Pinpoint the cell where the given text exists, returning its (X, Y) midpoint coordinate. 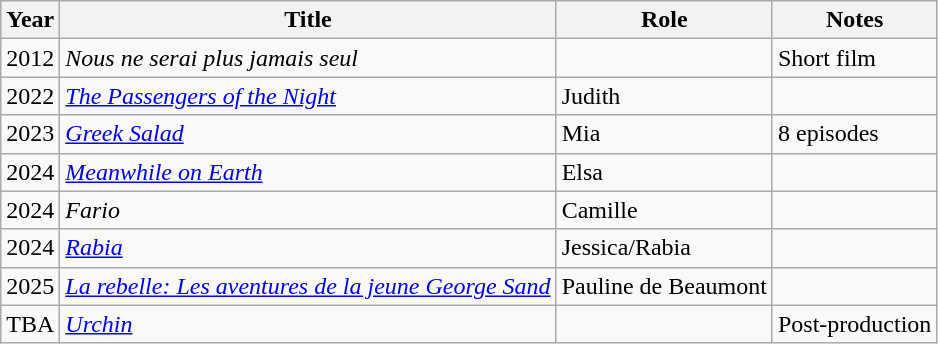
TBA (30, 324)
Elsa (664, 172)
Camille (664, 210)
Short film (854, 58)
Pauline de Beaumont (664, 286)
Year (30, 20)
Greek Salad (308, 134)
Title (308, 20)
Mia (664, 134)
Notes (854, 20)
Urchin (308, 324)
Fario (308, 210)
The Passengers of the Night (308, 96)
La rebelle: Les aventures de la jeune George Sand (308, 286)
Role (664, 20)
Meanwhile on Earth (308, 172)
8 episodes (854, 134)
2025 (30, 286)
Post-production (854, 324)
Judith (664, 96)
Jessica/Rabia (664, 248)
Nous ne serai plus jamais seul (308, 58)
2022 (30, 96)
Rabia (308, 248)
2012 (30, 58)
2023 (30, 134)
